Determine the (X, Y) coordinate at the center of the cell enclosing the given text.  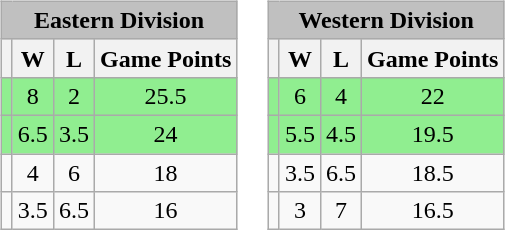
2 (74, 96)
8 (32, 96)
5.5 (300, 134)
4.5 (340, 134)
25.5 (165, 96)
Western Division (386, 20)
16.5 (433, 211)
18.5 (433, 173)
19.5 (433, 134)
18 (165, 173)
3 (300, 211)
24 (165, 134)
16 (165, 211)
Eastern Division (119, 20)
22 (433, 96)
7 (340, 211)
